Locate the cell with the specified text and output its [x, y] center coordinate. 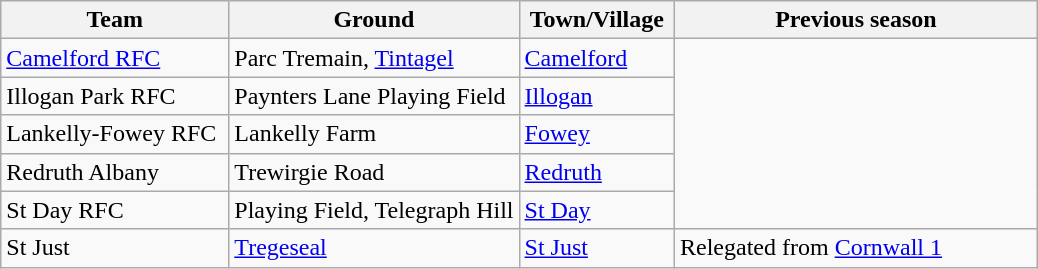
Fowey [596, 134]
Lankelly-Fowey RFC [115, 134]
St Day [596, 210]
Team [115, 20]
Ground [374, 20]
Camelford [596, 58]
St Day RFC [115, 210]
Illogan Park RFC [115, 96]
Redruth Albany [115, 172]
Lankelly Farm [374, 134]
Playing Field, Telegraph Hill [374, 210]
Town/Village [596, 20]
Trewirgie Road [374, 172]
Camelford RFC [115, 58]
Illogan [596, 96]
Redruth [596, 172]
Previous season [856, 20]
Parc Tremain, Tintagel [374, 58]
Tregeseal [374, 248]
Relegated from Cornwall 1 [856, 248]
Paynters Lane Playing Field [374, 96]
